Output the [x, y] coordinate of the center of the cell containing the given text.  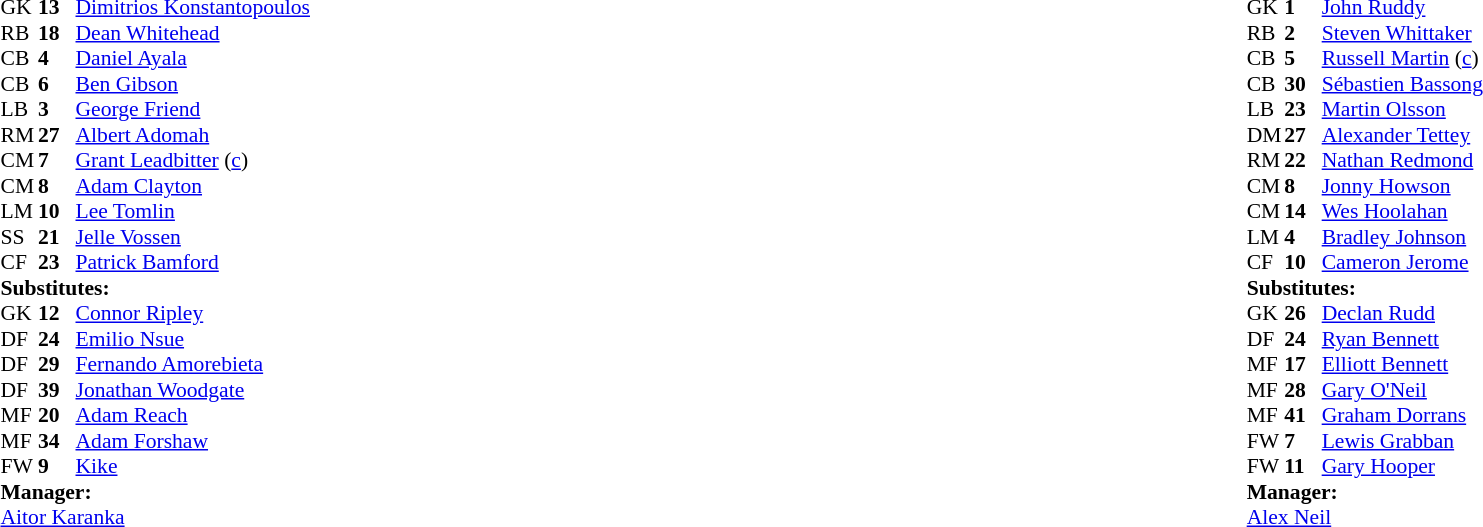
11 [1303, 467]
Gary O'Neil [1402, 390]
Emilio Nsue [193, 339]
14 [1303, 211]
Cameron Jerome [1402, 263]
30 [1303, 84]
Nathan Redmond [1402, 161]
Graham Dorrans [1402, 415]
22 [1303, 161]
George Friend [193, 109]
Declan Rudd [1402, 313]
Lewis Grabban [1402, 441]
20 [57, 415]
Wes Hoolahan [1402, 211]
Martin Olsson [1402, 109]
Grant Leadbitter (c) [193, 161]
DM [1266, 135]
Ben Gibson [193, 84]
Connor Ripley [193, 313]
17 [1303, 365]
Jonny Howson [1402, 186]
Jelle Vossen [193, 237]
5 [1303, 59]
29 [57, 365]
34 [57, 441]
Russell Martin (c) [1402, 59]
6 [57, 84]
Lee Tomlin [193, 211]
Bradley Johnson [1402, 237]
Steven Whittaker [1402, 33]
28 [1303, 390]
3 [57, 109]
Patrick Bamford [193, 263]
Alexander Tettey [1402, 135]
Albert Adomah [193, 135]
18 [57, 33]
Sébastien Bassong [1402, 84]
39 [57, 390]
Daniel Ayala [193, 59]
2 [1303, 33]
SS [19, 237]
Elliott Bennett [1402, 365]
Adam Reach [193, 415]
Dean Whitehead [193, 33]
26 [1303, 313]
Kike [193, 467]
12 [57, 313]
Gary Hooper [1402, 467]
Ryan Bennett [1402, 339]
41 [1303, 415]
Fernando Amorebieta [193, 365]
Adam Forshaw [193, 441]
Adam Clayton [193, 186]
21 [57, 237]
9 [57, 467]
Jonathan Woodgate [193, 390]
